From the cell containing the given text, extract its center point as [x, y] coordinate. 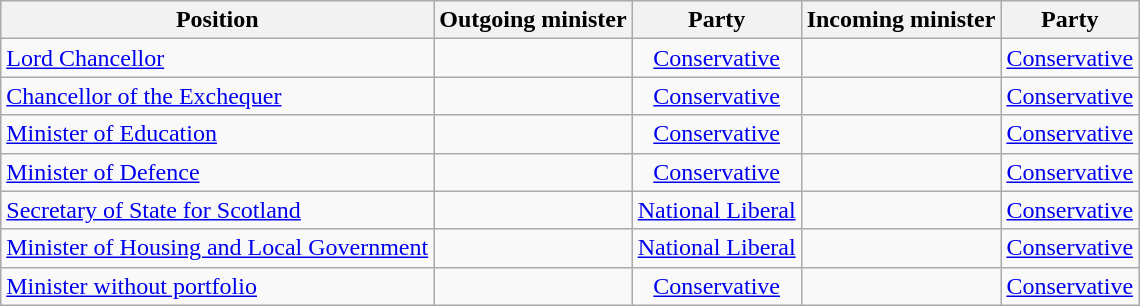
Lord Chancellor [218, 58]
Secretary of State for Scotland [218, 210]
Position [218, 20]
Minister without portfolio [218, 286]
Chancellor of the Exchequer [218, 96]
Minister of Education [218, 134]
Outgoing minister [533, 20]
Minister of Defence [218, 172]
Minister of Housing and Local Government [218, 248]
Incoming minister [901, 20]
